Identify which cell holds the provided text, then report its [x, y] central coordinate. 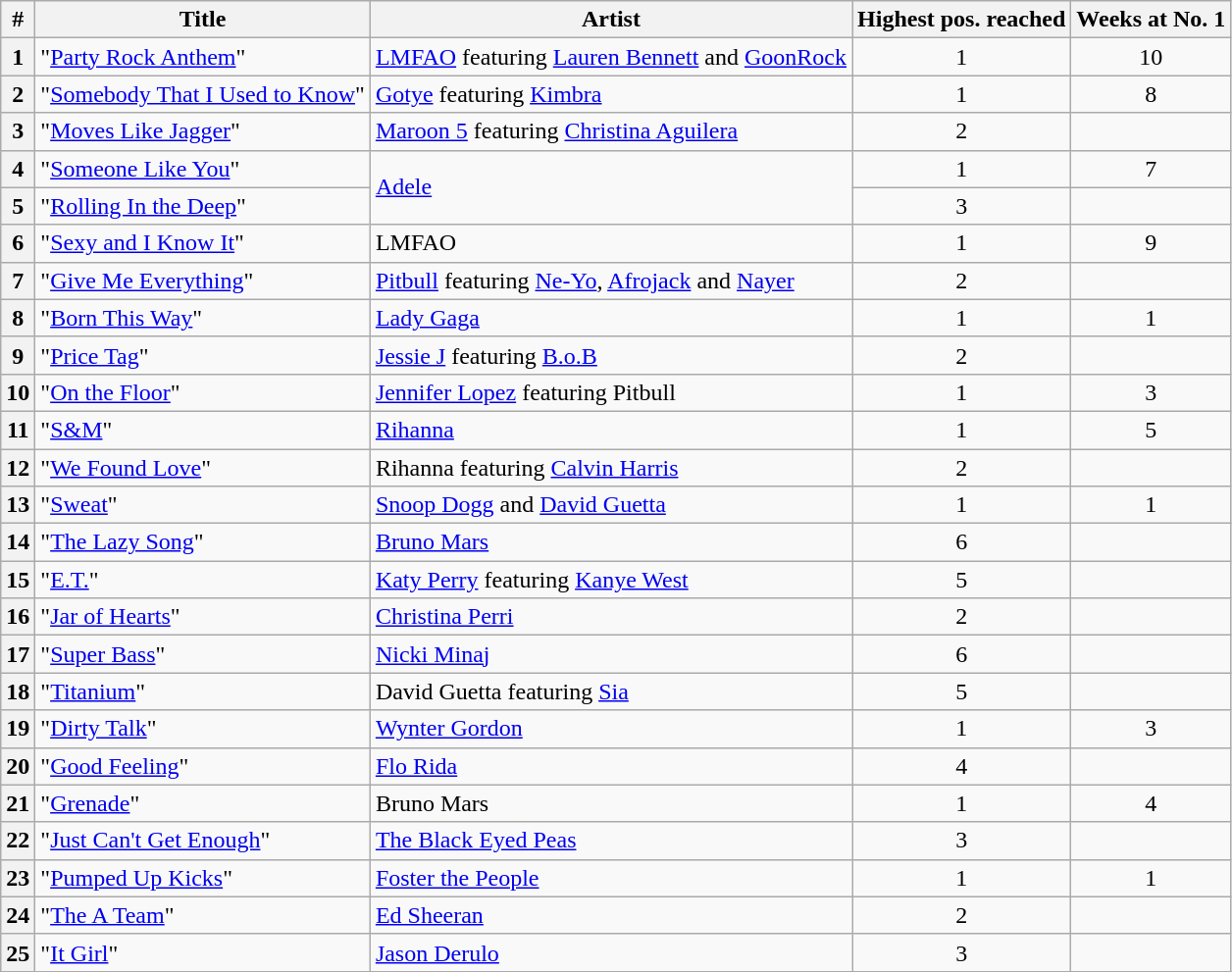
Nicki Minaj [610, 654]
Lady Gaga [610, 318]
"S&M" [203, 430]
Highest pos. reached [961, 20]
"Moves Like Jagger" [203, 131]
"Just Can't Get Enough" [203, 841]
"Rolling In the Deep" [203, 206]
Jessie J featuring B.o.B [610, 355]
Adele [610, 187]
Title [203, 20]
Pitbull featuring Ne-Yo, Afrojack and Nayer [610, 281]
25 [18, 952]
"We Found Love" [203, 468]
"The Lazy Song" [203, 542]
13 [18, 505]
"Dirty Talk" [203, 729]
14 [18, 542]
Snoop Dogg and David Guetta [610, 505]
Foster the People [610, 878]
24 [18, 915]
22 [18, 841]
"Sweat" [203, 505]
"Sexy and I Know It" [203, 243]
19 [18, 729]
"It Girl" [203, 952]
"Grenade" [203, 803]
The Black Eyed Peas [610, 841]
Gotye featuring Kimbra [610, 94]
11 [18, 430]
Christina Perri [610, 617]
David Guetta featuring Sia [610, 691]
21 [18, 803]
LMFAO [610, 243]
"E.T." [203, 580]
LMFAO featuring Lauren Bennett and GoonRock [610, 57]
"The A Team" [203, 915]
Rihanna [610, 430]
Artist [610, 20]
18 [18, 691]
20 [18, 766]
"Somebody That I Used to Know" [203, 94]
"Give Me Everything" [203, 281]
16 [18, 617]
"Born This Way" [203, 318]
"Titanium" [203, 691]
"Super Bass" [203, 654]
"Someone Like You" [203, 169]
Ed Sheeran [610, 915]
Jennifer Lopez featuring Pitbull [610, 392]
12 [18, 468]
23 [18, 878]
Flo Rida [610, 766]
Wynter Gordon [610, 729]
# [18, 20]
Jason Derulo [610, 952]
Weeks at No. 1 [1152, 20]
"Price Tag" [203, 355]
"Pumped Up Kicks" [203, 878]
15 [18, 580]
"On the Floor" [203, 392]
17 [18, 654]
Maroon 5 featuring Christina Aguilera [610, 131]
Katy Perry featuring Kanye West [610, 580]
"Party Rock Anthem" [203, 57]
"Good Feeling" [203, 766]
"Jar of Hearts" [203, 617]
Rihanna featuring Calvin Harris [610, 468]
